Capture the cell that displays the provided text and extract its [x, y] central coordinate. 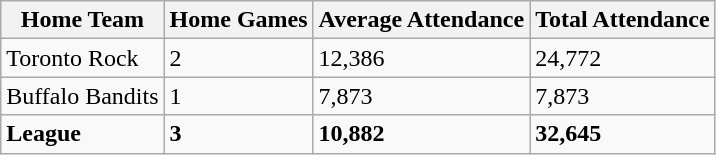
Home Games [238, 20]
Total Attendance [623, 20]
3 [238, 134]
24,772 [623, 58]
Home Team [82, 20]
Average Attendance [422, 20]
10,882 [422, 134]
2 [238, 58]
32,645 [623, 134]
League [82, 134]
Toronto Rock [82, 58]
12,386 [422, 58]
1 [238, 96]
Buffalo Bandits [82, 96]
